From the cell containing the given text, extract its center point as [x, y] coordinate. 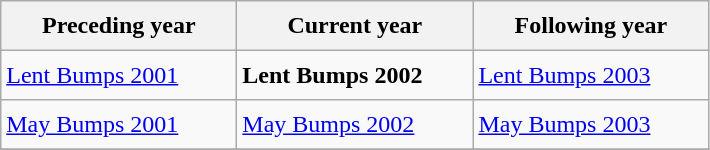
Preceding year [119, 26]
Following year [591, 26]
May Bumps 2003 [591, 125]
May Bumps 2001 [119, 125]
May Bumps 2002 [355, 125]
Current year [355, 26]
Lent Bumps 2001 [119, 75]
Lent Bumps 2003 [591, 75]
Lent Bumps 2002 [355, 75]
